Scan for the cell matching the given text and deliver its (x, y) coordinate at center. 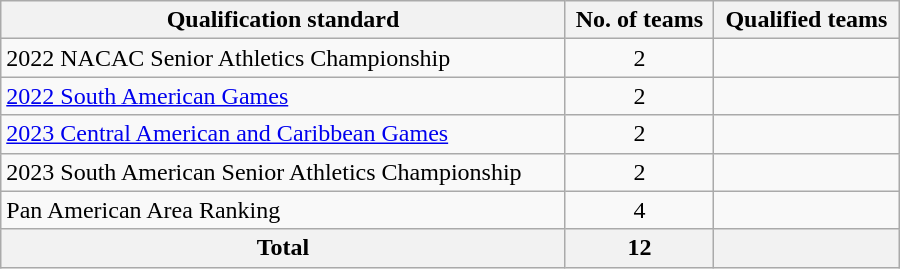
Qualification standard (283, 20)
12 (639, 248)
No. of teams (639, 20)
2023 South American Senior Athletics Championship (283, 172)
Total (283, 248)
2022 NACAC Senior Athletics Championship (283, 58)
Qualified teams (807, 20)
Pan American Area Ranking (283, 210)
4 (639, 210)
2022 South American Games (283, 96)
2023 Central American and Caribbean Games (283, 134)
